Pinpoint the cell where the given text exists, returning its (X, Y) midpoint coordinate. 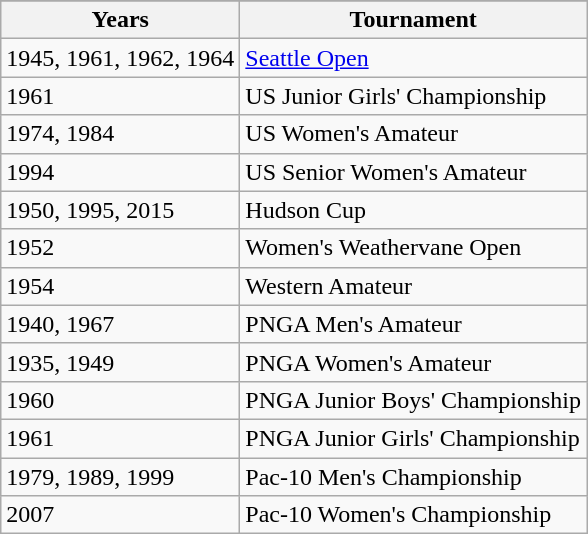
US Junior Girls' Championship (414, 96)
1994 (120, 172)
US Senior Women's Amateur (414, 172)
PNGA Men's Amateur (414, 324)
1954 (120, 286)
Pac-10 Women's Championship (414, 515)
1950, 1995, 2015 (120, 210)
1935, 1949 (120, 362)
1952 (120, 248)
Years (120, 20)
Seattle Open (414, 58)
PNGA Junior Boys' Championship (414, 400)
Hudson Cup (414, 210)
1940, 1967 (120, 324)
PNGA Junior Girls' Championship (414, 438)
Women's Weathervane Open (414, 248)
Pac-10 Men's Championship (414, 477)
1974, 1984 (120, 134)
Tournament (414, 20)
PNGA Women's Amateur (414, 362)
1979, 1989, 1999 (120, 477)
2007 (120, 515)
1945, 1961, 1962, 1964 (120, 58)
1960 (120, 400)
Western Amateur (414, 286)
US Women's Amateur (414, 134)
